Pinpoint the cell where the given text exists, returning its (x, y) midpoint coordinate. 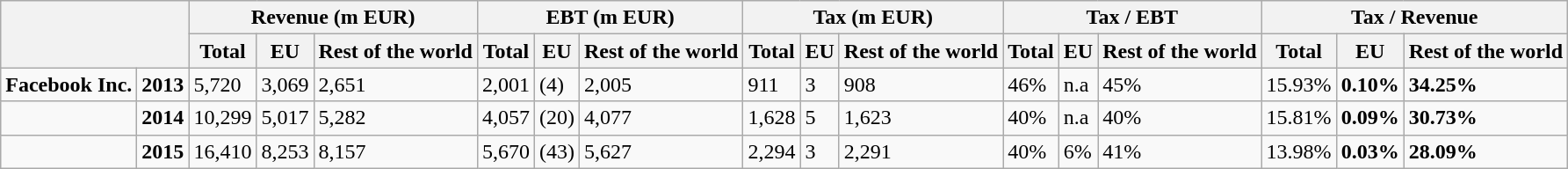
4,077 (661, 118)
Tax / EBT (1132, 18)
30.73% (1485, 118)
2015 (163, 151)
15.81% (1298, 118)
0.10% (1370, 84)
2014 (163, 118)
(43) (557, 151)
4,057 (506, 118)
2013 (163, 84)
8,253 (285, 151)
8,157 (395, 151)
28.09% (1485, 151)
2,291 (921, 151)
1,623 (921, 118)
2,294 (771, 151)
41% (1180, 151)
10,299 (223, 118)
5,720 (223, 84)
2,001 (506, 84)
2,651 (395, 84)
EBT (m EUR) (610, 18)
Facebook Inc. (69, 84)
45% (1180, 84)
3,069 (285, 84)
2,005 (661, 84)
(20) (557, 118)
15.93% (1298, 84)
0.09% (1370, 118)
5 (820, 118)
5,627 (661, 151)
5,017 (285, 118)
1,628 (771, 118)
911 (771, 84)
Tax (m EUR) (873, 18)
16,410 (223, 151)
13.98% (1298, 151)
5,282 (395, 118)
6% (1078, 151)
Tax / Revenue (1414, 18)
0.03% (1370, 151)
(4) (557, 84)
5,670 (506, 151)
46% (1031, 84)
908 (921, 84)
34.25% (1485, 84)
Revenue (m EUR) (333, 18)
